Extract the (x, y) coordinate from the center of the cell holding the provided text.  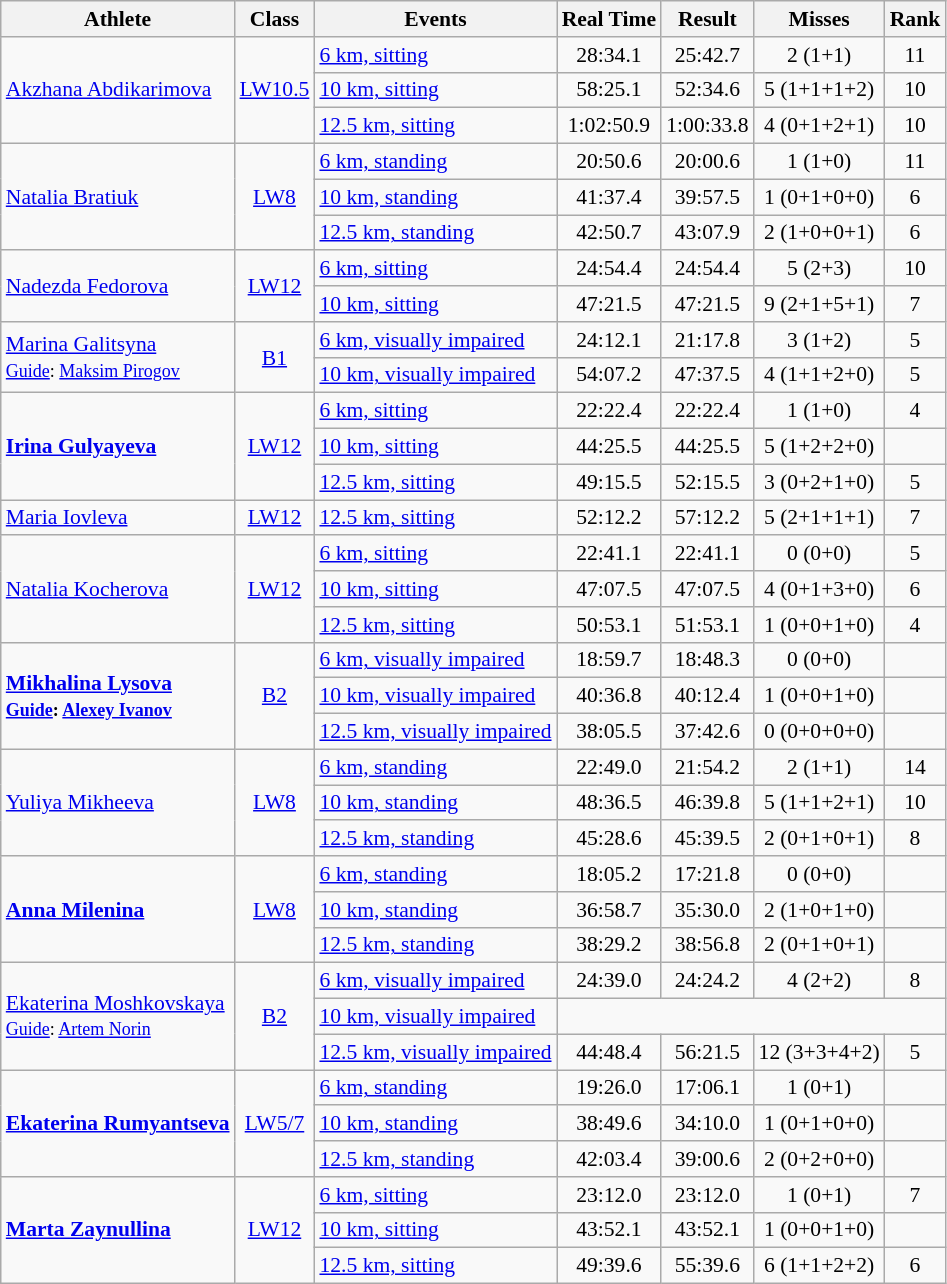
Irina Gulyayeva (118, 446)
4 (0+1+3+0) (820, 589)
20:50.6 (610, 162)
2 (0+2+0+0) (820, 1159)
Nadezda Fedorova (118, 286)
Marina GalitsynaGuide: Maksim Pirogov (118, 358)
Real Time (610, 19)
34:10.0 (707, 1124)
3 (1+2) (820, 340)
45:39.5 (707, 839)
58:25.1 (610, 90)
6 (1+1+2+2) (820, 1266)
39:57.5 (707, 197)
28:34.1 (610, 55)
Natalia Kocherova (118, 590)
1:00:33.8 (707, 126)
0 (0+0+0+0) (820, 732)
17:06.1 (707, 1088)
38:05.5 (610, 732)
18:05.2 (610, 874)
Maria Iovleva (118, 518)
Events (435, 19)
5 (2+3) (820, 269)
Ekaterina MoshkovskayaGuide: Artem Norin (118, 1016)
9 (2+1+5+1) (820, 304)
18:59.7 (610, 660)
52:34.6 (707, 90)
39:00.6 (707, 1159)
37:42.6 (707, 732)
55:39.6 (707, 1266)
52:15.5 (707, 482)
Akzhana Abdikarimova (118, 90)
4 (2+2) (820, 981)
57:12.2 (707, 518)
21:17.8 (707, 340)
19:26.0 (610, 1088)
20:00.6 (707, 162)
49:39.6 (610, 1266)
42:50.7 (610, 233)
Natalia Bratiuk (118, 198)
Ekaterina Rumyantseva (118, 1124)
44:48.4 (610, 1052)
41:37.4 (610, 197)
40:36.8 (610, 696)
12 (3+3+4+2) (820, 1052)
56:21.5 (707, 1052)
49:15.5 (610, 482)
Result (707, 19)
24:24.2 (707, 981)
38:56.8 (707, 945)
LW5/7 (275, 1124)
42:03.4 (610, 1159)
18:48.3 (707, 660)
50:53.1 (610, 625)
45:28.6 (610, 839)
4 (1+1+2+0) (820, 375)
47:37.5 (707, 375)
54:07.2 (610, 375)
Anna Milenina (118, 910)
38:49.6 (610, 1124)
Class (275, 19)
3 (0+2+1+0) (820, 482)
2 (1+0+1+0) (820, 910)
38:29.2 (610, 945)
Mikhalina LysovaGuide: Alexey Ivanov (118, 696)
LW10.5 (275, 90)
4 (0+1+2+1) (820, 126)
Rank (916, 19)
25:42.7 (707, 55)
B1 (275, 358)
5 (1+2+2+0) (820, 447)
Misses (820, 19)
21:54.2 (707, 767)
5 (1+1+1+2) (820, 90)
24:12.1 (610, 340)
17:21.8 (707, 874)
22:49.0 (610, 767)
24:39.0 (610, 981)
Yuliya Mikheeva (118, 802)
5 (2+1+1+1) (820, 518)
2 (1+0+0+1) (820, 233)
1:02:50.9 (610, 126)
36:58.7 (610, 910)
35:30.0 (707, 910)
48:36.5 (610, 803)
46:39.8 (707, 803)
Marta Zaynullina (118, 1230)
51:53.1 (707, 625)
5 (1+1+2+1) (820, 803)
40:12.4 (707, 696)
52:12.2 (610, 518)
43:07.9 (707, 233)
Athlete (118, 19)
14 (916, 767)
